Search for the cell housing the specified text and yield its (x, y) center coordinate. 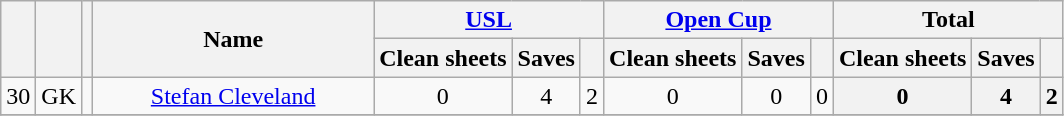
Name (234, 39)
30 (18, 96)
Open Cup (719, 20)
Stefan Cleveland (234, 96)
Total (948, 20)
USL (489, 20)
GK (59, 96)
